Determine the (x, y) coordinate at the center of the cell enclosing the given text.  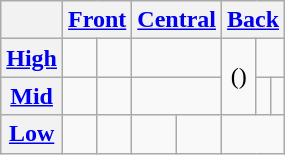
() (240, 77)
Central (177, 20)
Front (98, 20)
Low (32, 134)
High (32, 58)
Back (254, 20)
Mid (32, 96)
